Determine the [x, y] coordinate at the center of the cell enclosing the given text.  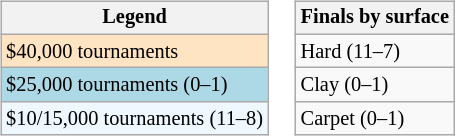
Clay (0–1) [375, 85]
Hard (11–7) [375, 51]
$40,000 tournaments [134, 51]
$25,000 tournaments (0–1) [134, 85]
$10/15,000 tournaments (11–8) [134, 119]
Legend [134, 18]
Carpet (0–1) [375, 119]
Finals by surface [375, 18]
